Extract the (X, Y) coordinate from the center of the cell holding the provided text.  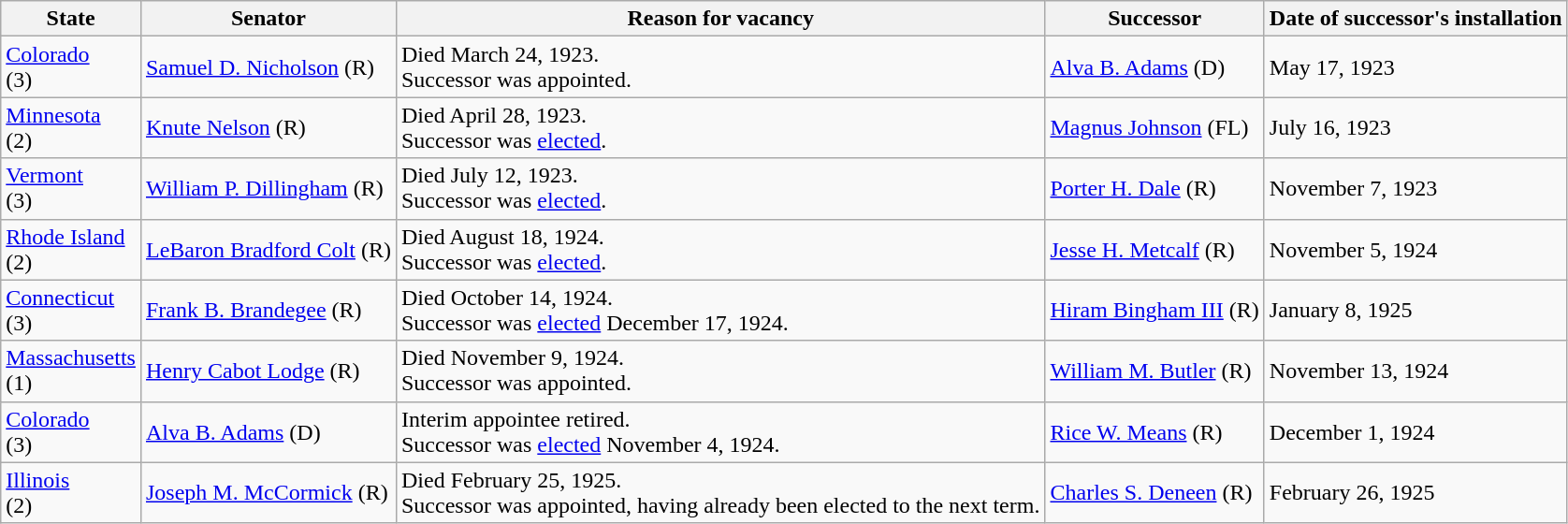
William M. Butler (R) (1154, 371)
State (71, 19)
Senator (268, 19)
December 1, 1924 (1416, 432)
Died July 12, 1923.Successor was elected. (720, 189)
Successor (1154, 19)
January 8, 1925 (1416, 311)
Magnus Johnson (FL) (1154, 127)
Jesse H. Metcalf (R) (1154, 249)
Knute Nelson (R) (268, 127)
Rhode Island(2) (71, 249)
Porter H. Dale (R) (1154, 189)
William P. Dillingham (R) (268, 189)
Died August 18, 1924.Successor was elected. (720, 249)
Connecticut(3) (71, 311)
Charles S. Deneen (R) (1154, 492)
Died February 25, 1925.Successor was appointed, having already been elected to the next term. (720, 492)
Joseph M. McCormick (R) (268, 492)
Rice W. Means (R) (1154, 432)
Reason for vacancy (720, 19)
Died October 14, 1924.Successor was elected December 17, 1924. (720, 311)
Date of successor's installation (1416, 19)
Samuel D. Nicholson (R) (268, 67)
Frank B. Brandegee (R) (268, 311)
Died November 9, 1924.Successor was appointed. (720, 371)
Interim appointee retired.Successor was elected November 4, 1924. (720, 432)
November 13, 1924 (1416, 371)
July 16, 1923 (1416, 127)
LeBaron Bradford Colt (R) (268, 249)
Illinois(2) (71, 492)
Hiram Bingham III (R) (1154, 311)
May 17, 1923 (1416, 67)
Massachusetts(1) (71, 371)
February 26, 1925 (1416, 492)
November 7, 1923 (1416, 189)
Henry Cabot Lodge (R) (268, 371)
Died March 24, 1923.Successor was appointed. (720, 67)
Died April 28, 1923.Successor was elected. (720, 127)
Vermont(3) (71, 189)
Minnesota(2) (71, 127)
November 5, 1924 (1416, 249)
